Identify which cell holds the provided text, then report its (x, y) central coordinate. 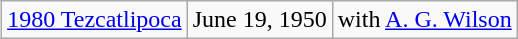
June 19, 1950 (260, 20)
1980 Tezcatlipoca (95, 20)
with A. G. Wilson (424, 20)
